For the text-containing cell, return its midpoint in [x, y] coordinate format. 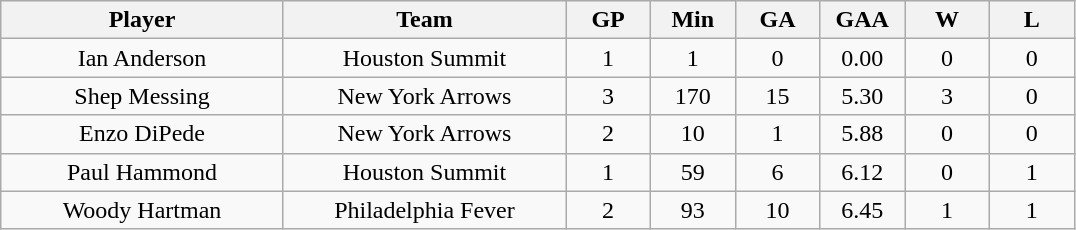
L [1032, 20]
GP [608, 20]
6 [778, 172]
5.88 [862, 134]
GA [778, 20]
170 [692, 96]
0.00 [862, 58]
GAA [862, 20]
93 [692, 210]
Player [142, 20]
Paul Hammond [142, 172]
Min [692, 20]
6.12 [862, 172]
6.45 [862, 210]
Woody Hartman [142, 210]
59 [692, 172]
Philadelphia Fever [424, 210]
Team [424, 20]
Shep Messing [142, 96]
W [948, 20]
Enzo DiPede [142, 134]
15 [778, 96]
5.30 [862, 96]
Ian Anderson [142, 58]
